Search for the cell housing the specified text and yield its [x, y] center coordinate. 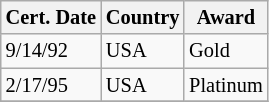
Gold [226, 51]
Award [226, 17]
Platinum [226, 85]
9/14/92 [51, 51]
2/17/95 [51, 85]
Country [142, 17]
Cert. Date [51, 17]
